Scan for the cell matching the given text and deliver its (x, y) coordinate at center. 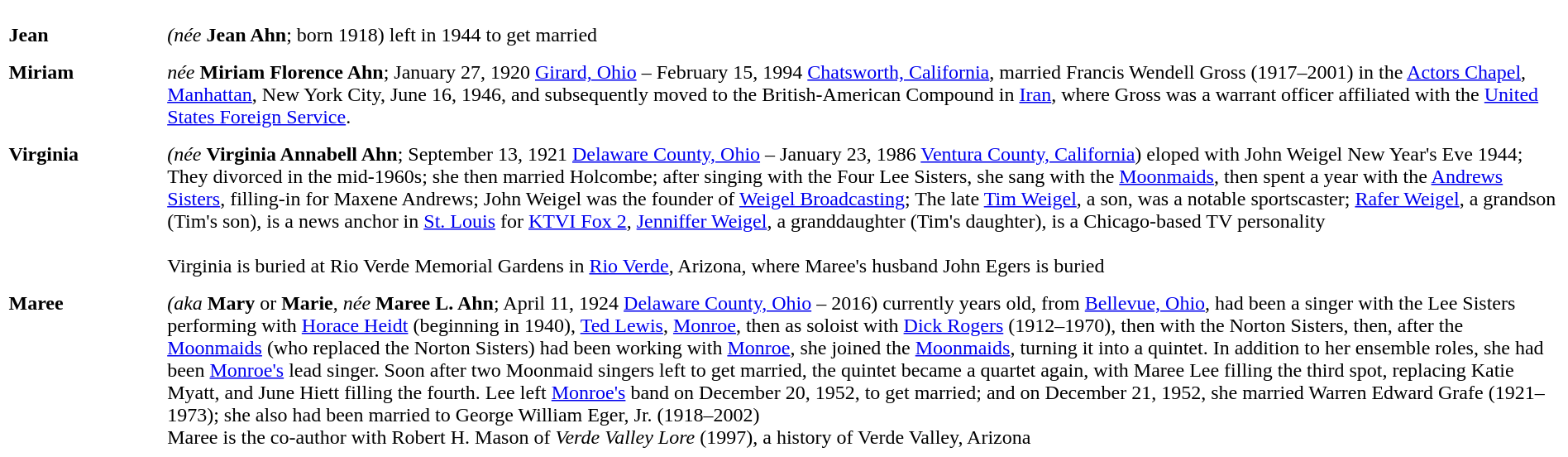
Maree (81, 370)
(née Jean Ahn; born 1918) left in 1944 to get married (863, 35)
Miriam (81, 94)
Virginia (81, 210)
Jean (81, 35)
